Detect which cell encompasses the target text, then output its [x, y] center coordinate. 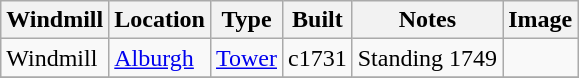
c1731 [318, 58]
Standing 1749 [427, 58]
Image [540, 20]
Tower [246, 58]
Built [318, 20]
Alburgh [160, 58]
Notes [427, 20]
Type [246, 20]
Location [160, 20]
